From the cell containing the given text, extract its center point as (X, Y) coordinate. 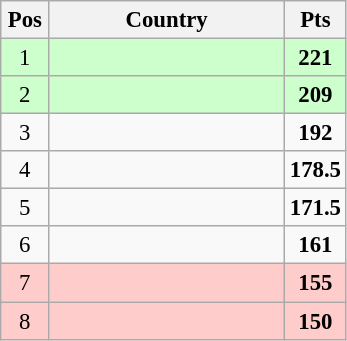
Pts (315, 20)
5 (25, 208)
8 (25, 321)
209 (315, 95)
178.5 (315, 170)
1 (25, 58)
3 (25, 133)
2 (25, 95)
192 (315, 133)
161 (315, 245)
Country (167, 20)
7 (25, 283)
155 (315, 283)
Pos (25, 20)
4 (25, 170)
221 (315, 58)
6 (25, 245)
171.5 (315, 208)
150 (315, 321)
